Search for the cell housing the specified text and yield its [X, Y] center coordinate. 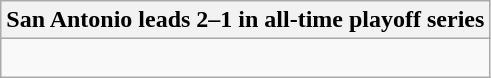
San Antonio leads 2–1 in all-time playoff series [246, 20]
